Find where the given text appears and provide that cell's center as (X, Y) coordinate. 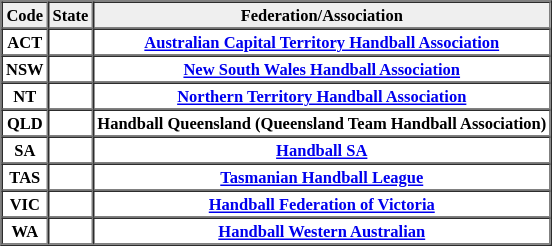
Handball Western Australian (322, 232)
Handball SA (322, 150)
Federation/Association (322, 16)
New South Wales Handball Association (322, 70)
Tasmanian Handball League (322, 178)
VIC (26, 204)
Handball Federation of Victoria (322, 204)
NSW (26, 70)
QLD (26, 124)
State (70, 16)
NT (26, 96)
Handball Queensland (Queensland Team Handball Association) (322, 124)
WA (26, 232)
Northern Territory Handball Association (322, 96)
Code (26, 16)
TAS (26, 178)
ACT (26, 42)
SA (26, 150)
Australian Capital Territory Handball Association (322, 42)
